Return (x, y) of the center of cell containing provided text 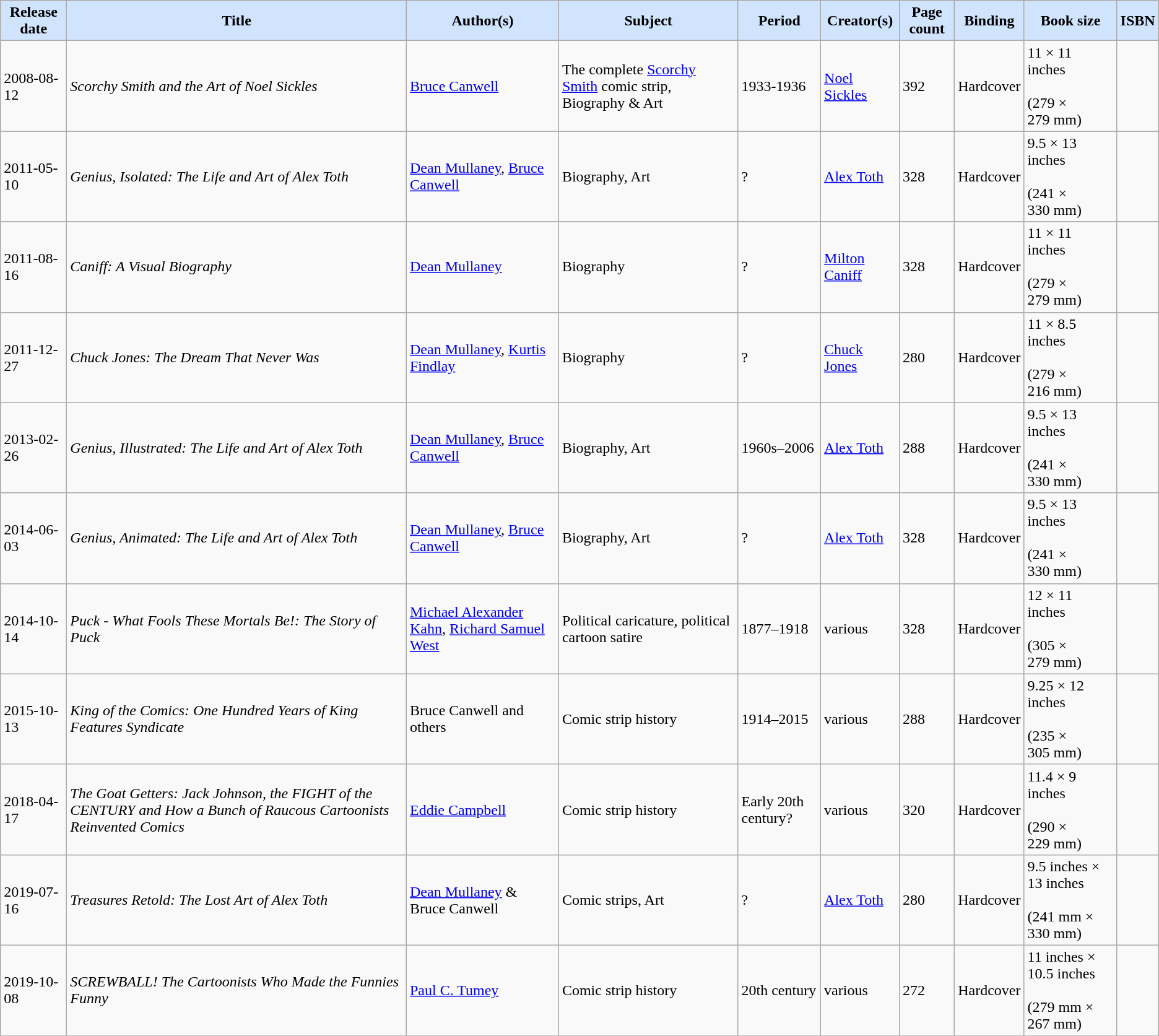
2014-10-14 (33, 629)
Chuck Jones: The Dream That Never Was (237, 357)
The complete Scorchy Smith comic strip, Biography & Art (648, 86)
11.4 × 9 inches(290 × 229 mm) (1070, 809)
Puck - What Fools These Mortals Be!: The Story of Puck (237, 629)
Creator(s) (861, 21)
King of the Comics: One Hundred Years of King Features Syndicate (237, 719)
Author(s) (482, 21)
2015-10-13 (33, 719)
1877–1918 (779, 629)
2011-08-16 (33, 267)
2011-12-27 (33, 357)
Genius, Animated: The Life and Art of Alex Toth (237, 538)
11 × 8.5 inches(279 × 216 mm) (1070, 357)
ISBN (1138, 21)
12 × 11 inches(305 × 279 mm) (1070, 629)
1933-1936 (779, 86)
2014-06-03 (33, 538)
Book size (1070, 21)
Dean Mullaney (482, 267)
Noel Sickles (861, 86)
Bruce Canwell (482, 86)
Genius, Illustrated: The Life and Art of Alex Toth (237, 448)
Binding (989, 21)
Paul C. Tumey (482, 990)
Chuck Jones (861, 357)
9.25 × 12 inches(235 × 305 mm) (1070, 719)
1914–2015 (779, 719)
320 (927, 809)
2018-04-17 (33, 809)
Early 20th century? (779, 809)
SCREWBALL! The Cartoonists Who Made the Funnies Funny (237, 990)
Dean Mullaney, Kurtis Findlay (482, 357)
2013-02-26 (33, 448)
20th century (779, 990)
Title (237, 21)
Period (779, 21)
11 inches × 10.5 inches(279 mm × 267 mm) (1070, 990)
The Goat Getters: Jack Johnson, the FIGHT of the CENTURY and How a Bunch of Raucous Cartoonists Reinvented Comics (237, 809)
9.5 inches × 13 inches(241 mm × 330 mm) (1070, 900)
2019-10-08 (33, 990)
Release date (33, 21)
Scorchy Smith and the Art of Noel Sickles (237, 86)
Bruce Canwell and others (482, 719)
Comic strips, Art (648, 900)
Michael Alexander Kahn, Richard Samuel West (482, 629)
Page count (927, 21)
Political caricature, political cartoon satire (648, 629)
Dean Mullaney & Bruce Canwell (482, 900)
392 (927, 86)
272 (927, 990)
Subject (648, 21)
1960s–2006 (779, 448)
2019-07-16 (33, 900)
Milton Caniff (861, 267)
Eddie Campbell (482, 809)
2008-08-12 (33, 86)
Caniff: A Visual Biography (237, 267)
2011-05-10 (33, 176)
Genius, Isolated: The Life and Art of Alex Toth (237, 176)
Treasures Retold: The Lost Art of Alex Toth (237, 900)
